Pinpoint the cell where the given text exists, returning its (x, y) midpoint coordinate. 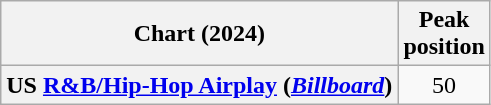
Peakposition (444, 34)
Chart (2024) (200, 34)
US R&B/Hip-Hop Airplay (Billboard) (200, 85)
50 (444, 85)
